Return the [x, y] coordinate for the center point of the cell that contains the specified text.  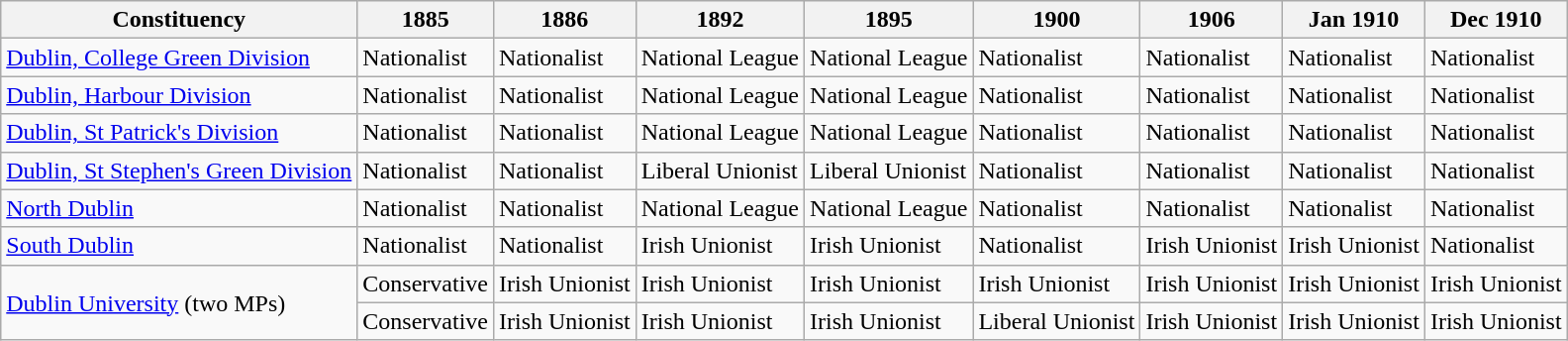
Dublin, St Stephen's Green Division [179, 170]
1906 [1212, 20]
Dublin University (two MPs) [179, 302]
1900 [1057, 20]
1892 [720, 20]
South Dublin [179, 246]
Dublin, College Green Division [179, 57]
1886 [564, 20]
Dublin, Harbour Division [179, 95]
Dec 1910 [1496, 20]
Jan 1910 [1354, 20]
North Dublin [179, 208]
1895 [889, 20]
1885 [426, 20]
Dublin, St Patrick's Division [179, 133]
Constituency [179, 20]
